Extract the (X, Y) coordinate from the center of the cell holding the provided text.  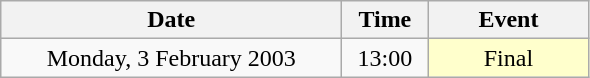
13:00 (385, 58)
Event (508, 20)
Date (172, 20)
Monday, 3 February 2003 (172, 58)
Final (508, 58)
Time (385, 20)
